Extract the [X, Y] coordinate from the center of the cell holding the provided text.  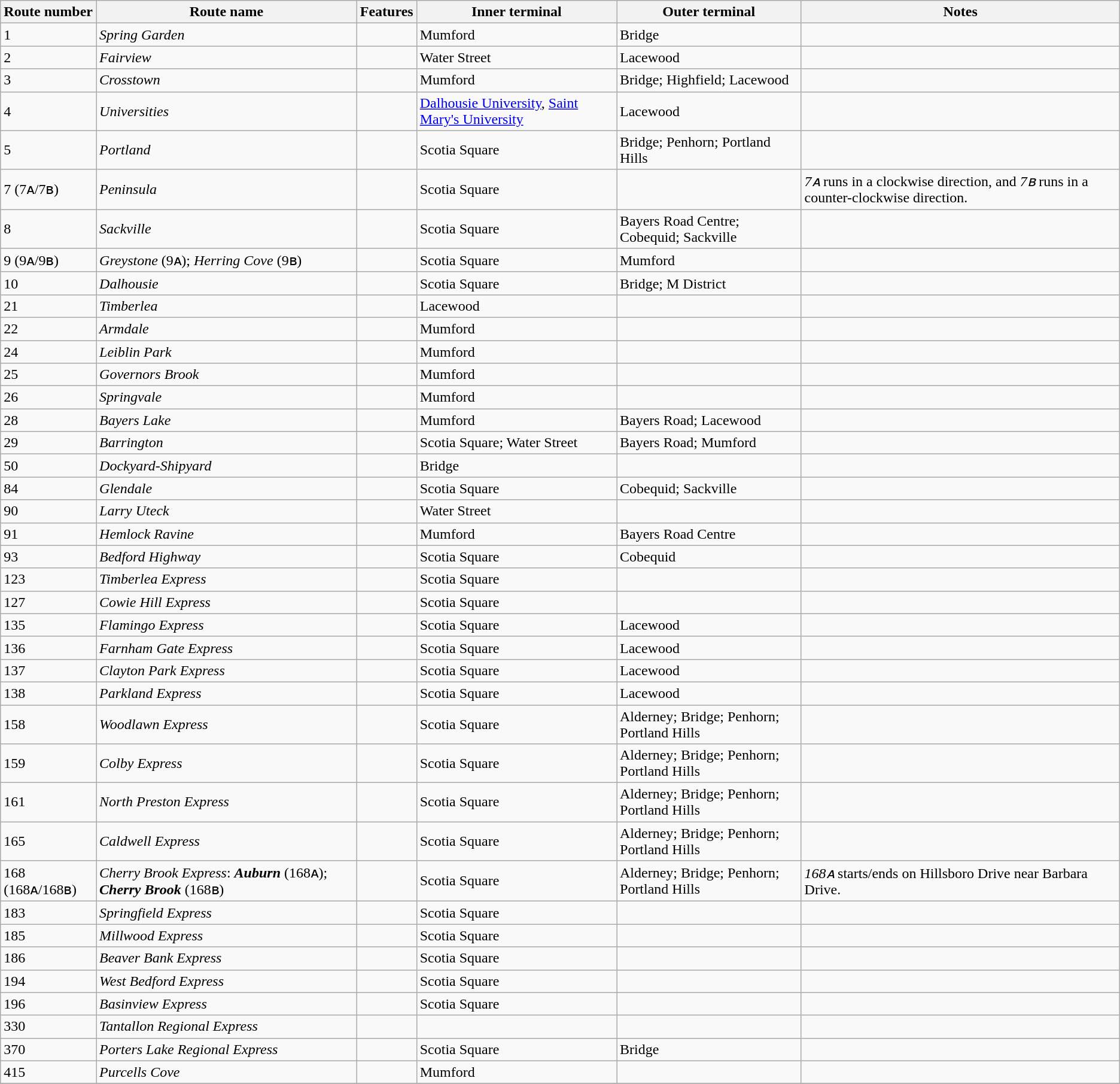
Purcells Cove [227, 1072]
93 [48, 557]
4 [48, 111]
Basinview Express [227, 1004]
370 [48, 1049]
168 (168ᴀ/168ʙ) [48, 881]
Features [386, 12]
Bayers Road; Lacewood [708, 420]
2 [48, 57]
Larry Uteck [227, 511]
Bayers Road Centre; Cobequid; Sackville [708, 229]
135 [48, 625]
Tantallon Regional Express [227, 1027]
Woodlawn Express [227, 724]
24 [48, 351]
168ᴀ starts/ends on Hillsboro Drive near Barbara Drive. [960, 881]
8 [48, 229]
Governors Brook [227, 375]
Colby Express [227, 764]
Sackville [227, 229]
194 [48, 981]
7 (7ᴀ/7ʙ) [48, 189]
Cobequid [708, 557]
158 [48, 724]
26 [48, 397]
25 [48, 375]
Armdale [227, 329]
Hemlock Ravine [227, 534]
Dockyard-Shipyard [227, 466]
Fairview [227, 57]
Route number [48, 12]
5 [48, 150]
84 [48, 488]
Spring Garden [227, 35]
Crosstown [227, 80]
Bridge; Highfield; Lacewood [708, 80]
Portland [227, 150]
Peninsula [227, 189]
Parkland Express [227, 693]
Caldwell Express [227, 842]
186 [48, 958]
Bridge; M District [708, 283]
Outer terminal [708, 12]
91 [48, 534]
Cowie Hill Express [227, 602]
Timberlea [227, 306]
Cobequid; Sackville [708, 488]
Cherry Brook Express: Auburn (168ᴀ); Cherry Brook (168ʙ) [227, 881]
7ᴀ runs in a clockwise direction, and 7ʙ runs in a counter-clockwise direction. [960, 189]
10 [48, 283]
28 [48, 420]
22 [48, 329]
Farnham Gate Express [227, 648]
Bayers Road Centre [708, 534]
Route name [227, 12]
Greystone (9ᴀ); Herring Cove (9ʙ) [227, 260]
Flamingo Express [227, 625]
Barrington [227, 443]
161 [48, 802]
Leiblin Park [227, 351]
415 [48, 1072]
Notes [960, 12]
1 [48, 35]
Bridge; Penhorn; Portland Hills [708, 150]
136 [48, 648]
159 [48, 764]
Scotia Square; Water Street [516, 443]
Timberlea Express [227, 579]
29 [48, 443]
50 [48, 466]
Porters Lake Regional Express [227, 1049]
3 [48, 80]
90 [48, 511]
Inner terminal [516, 12]
Clayton Park Express [227, 670]
Bedford Highway [227, 557]
Beaver Bank Express [227, 958]
Glendale [227, 488]
Dalhousie University, Saint Mary's University [516, 111]
Bayers Lake [227, 420]
9 (9ᴀ/9ʙ) [48, 260]
Bayers Road; Mumford [708, 443]
21 [48, 306]
138 [48, 693]
185 [48, 936]
Springfield Express [227, 913]
137 [48, 670]
Universities [227, 111]
123 [48, 579]
330 [48, 1027]
Dalhousie [227, 283]
196 [48, 1004]
North Preston Express [227, 802]
West Bedford Express [227, 981]
183 [48, 913]
127 [48, 602]
Springvale [227, 397]
Millwood Express [227, 936]
165 [48, 842]
